Provide the [X, Y] coordinate of the cell's center where the given text is located.  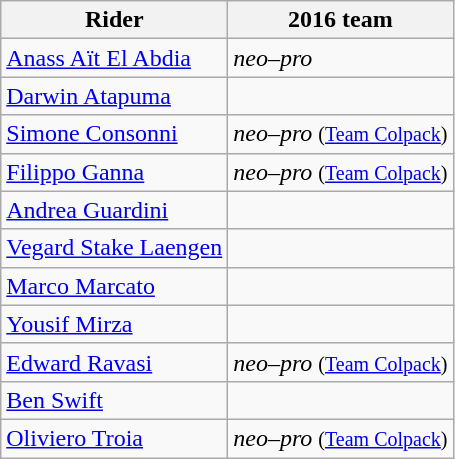
Simone Consonni [114, 134]
Filippo Ganna [114, 172]
neo–pro [340, 58]
Darwin Atapuma [114, 96]
Marco Marcato [114, 286]
Vegard Stake Laengen [114, 248]
Anass Aït El Abdia [114, 58]
Oliviero Troia [114, 438]
Ben Swift [114, 400]
Rider [114, 20]
2016 team [340, 20]
Andrea Guardini [114, 210]
Edward Ravasi [114, 362]
Yousif Mirza [114, 324]
